Return [X, Y] of the center of cell containing provided text 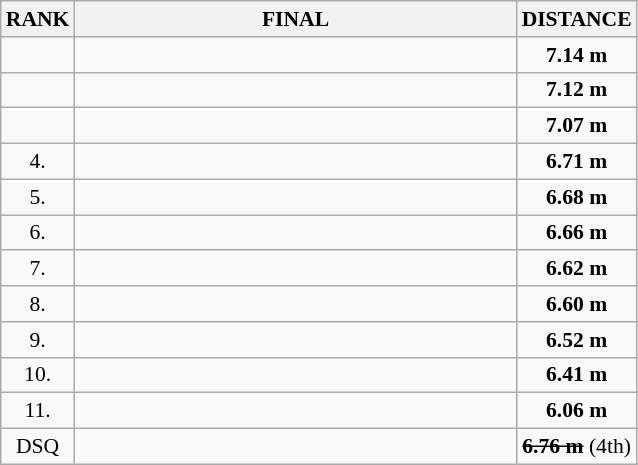
6.62 m [577, 269]
6.76 m (4th) [577, 447]
RANK [38, 19]
FINAL [295, 19]
4. [38, 162]
7.14 m [577, 55]
DISTANCE [577, 19]
11. [38, 411]
6.71 m [577, 162]
10. [38, 375]
6.52 m [577, 340]
9. [38, 340]
6.06 m [577, 411]
6.68 m [577, 197]
DSQ [38, 447]
6.66 m [577, 233]
6. [38, 233]
7.12 m [577, 90]
7.07 m [577, 126]
6.60 m [577, 304]
6.41 m [577, 375]
8. [38, 304]
7. [38, 269]
5. [38, 197]
